Provide the [x, y] coordinate of the cell's center where the given text is located.  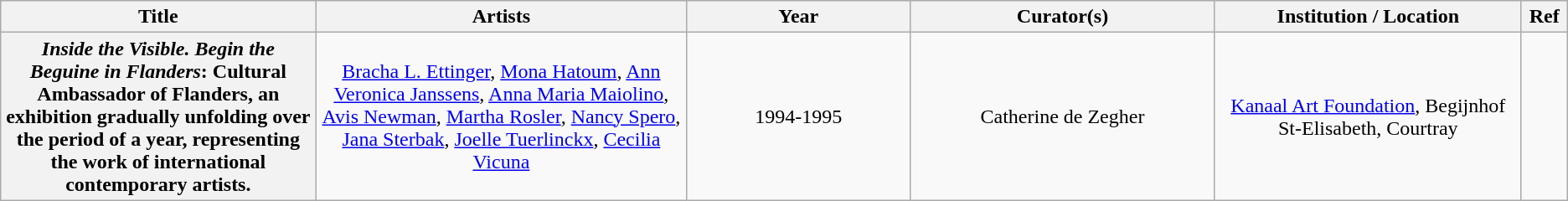
1994-1995 [799, 116]
Kanaal Art Foundation, Begijnhof St-Elisabeth, Courtray [1368, 116]
Year [799, 17]
Catherine de Zegher [1063, 116]
Title [158, 17]
Institution / Location [1368, 17]
Artists [501, 17]
Ref [1545, 17]
Curator(s) [1063, 17]
